Search for the cell housing the specified text and yield its [x, y] center coordinate. 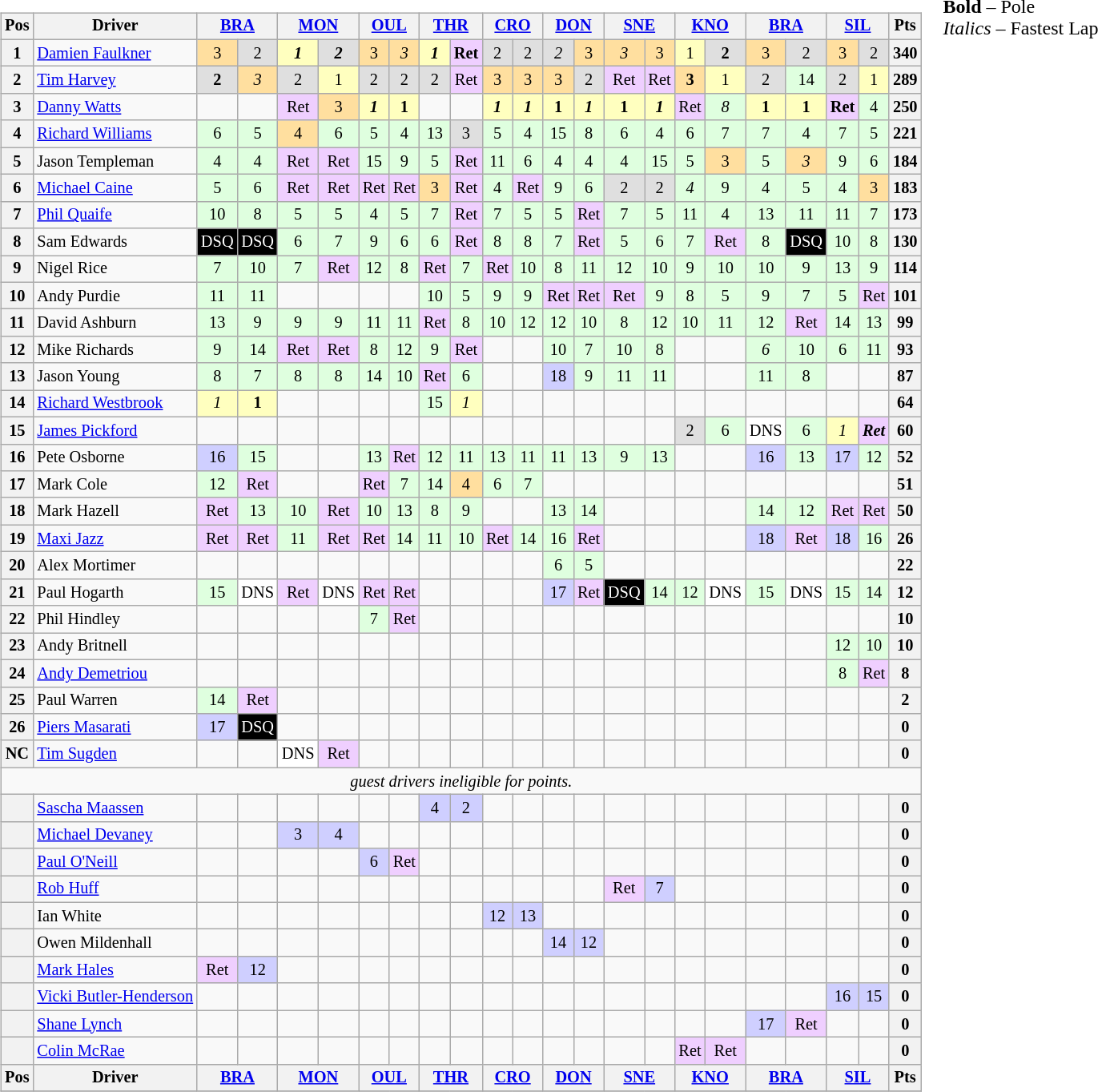
David Ashburn [115, 323]
51 [905, 485]
Phil Hindley [115, 619]
Danny Watts [115, 107]
23 [17, 647]
Mark Hazell [115, 511]
Jason Young [115, 377]
Michael Devaney [115, 835]
99 [905, 323]
Richard Westbrook [115, 404]
114 [905, 269]
Colin McRae [115, 1051]
Andy Demetriou [115, 673]
Paul Hogarth [115, 592]
guest drivers ineligible for points. [461, 781]
Piers Masarati [115, 727]
Michael Caine [115, 188]
Shane Lynch [115, 1024]
Vicki Butler-Henderson [115, 997]
Paul Warren [115, 700]
Mark Hales [115, 970]
Tim Harvey [115, 80]
340 [905, 53]
Sam Edwards [115, 242]
Paul O'Neill [115, 862]
Mark Cole [115, 485]
Nigel Rice [115, 269]
60 [905, 430]
Maxi Jazz [115, 538]
250 [905, 107]
21 [17, 592]
Jason Templeman [115, 161]
Sascha Maassen [115, 808]
Ian White [115, 916]
101 [905, 296]
20 [17, 566]
64 [905, 404]
24 [17, 673]
Tim Sugden [115, 754]
Rob Huff [115, 889]
25 [17, 700]
50 [905, 511]
Andy Britnell [115, 647]
221 [905, 134]
Richard Williams [115, 134]
184 [905, 161]
19 [17, 538]
NC [17, 754]
James Pickford [115, 430]
93 [905, 350]
Phil Quaife [115, 215]
87 [905, 377]
289 [905, 80]
Andy Purdie [115, 296]
Owen Mildenhall [115, 943]
Alex Mortimer [115, 566]
52 [905, 457]
183 [905, 188]
Damien Faulkner [115, 53]
130 [905, 242]
173 [905, 215]
Mike Richards [115, 350]
Pete Osborne [115, 457]
